Detect which cell encompasses the target text, then output its (X, Y) center coordinate. 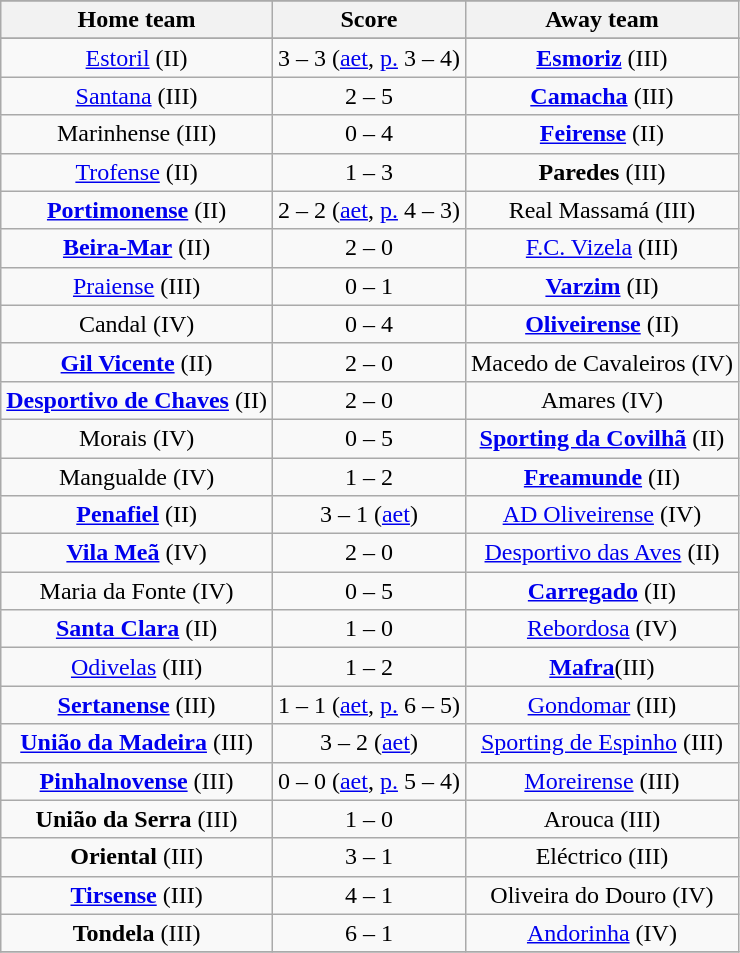
Sertanense (III) (137, 705)
Andorinha (IV) (602, 933)
Mafra(III) (602, 667)
6 – 1 (368, 933)
F.C. Vizela (III) (602, 248)
Tondela (III) (137, 933)
Santa Clara (II) (137, 629)
Score (368, 20)
Sporting da Covilhã (II) (602, 438)
Vila Meã (IV) (137, 553)
4 – 1 (368, 895)
Desportivo das Aves (II) (602, 553)
Penafiel (II) (137, 515)
Praiense (III) (137, 286)
2 – 2 (aet, p. 4 – 3) (368, 210)
Sporting de Espinho (III) (602, 743)
Gondomar (III) (602, 705)
Candal (IV) (137, 324)
1 – 1 (aet, p. 6 – 5) (368, 705)
Portimonense (II) (137, 210)
3 – 1 (368, 857)
1 – 3 (368, 172)
Paredes (III) (602, 172)
3 – 3 (aet, p. 3 – 4) (368, 58)
Camacha (III) (602, 96)
Amares (IV) (602, 400)
Trofense (II) (137, 172)
3 – 1 (aet) (368, 515)
União da Madeira (III) (137, 743)
Morais (IV) (137, 438)
Mangualde (IV) (137, 477)
3 – 2 (aet) (368, 743)
Santana (III) (137, 96)
Macedo de Cavaleiros (IV) (602, 362)
2 – 5 (368, 96)
Maria da Fonte (IV) (137, 591)
Varzim (II) (602, 286)
AD Oliveirense (IV) (602, 515)
Home team (137, 20)
Oliveirense (II) (602, 324)
Marinhense (III) (137, 134)
0 – 0 (aet, p. 5 – 4) (368, 781)
Real Massamá (III) (602, 210)
0 – 1 (368, 286)
Eléctrico (III) (602, 857)
Pinhalnovense (III) (137, 781)
Oliveira do Douro (IV) (602, 895)
Away team (602, 20)
Tirsense (III) (137, 895)
Oriental (III) (137, 857)
Desportivo de Chaves (II) (137, 400)
Arouca (III) (602, 819)
Beira-Mar (II) (137, 248)
Esmoriz (III) (602, 58)
Freamunde (II) (602, 477)
Carregado (II) (602, 591)
Estoril (II) (137, 58)
União da Serra (III) (137, 819)
Odivelas (III) (137, 667)
Gil Vicente (II) (137, 362)
Rebordosa (IV) (602, 629)
Moreirense (III) (602, 781)
Feirense (II) (602, 134)
